Provide the (x, y) coordinate of the cell's center where the given text is located.  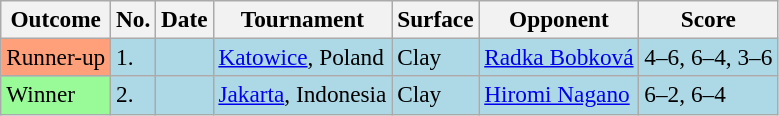
Winner (56, 95)
1. (134, 57)
Surface (436, 19)
6–2, 6–4 (708, 95)
Runner-up (56, 57)
Katowice, Poland (302, 57)
Tournament (302, 19)
Hiromi Nagano (559, 95)
4–6, 6–4, 3–6 (708, 57)
Outcome (56, 19)
Radka Bobková (559, 57)
Jakarta, Indonesia (302, 95)
2. (134, 95)
No. (134, 19)
Date (184, 19)
Opponent (559, 19)
Score (708, 19)
